Determine the [X, Y] coordinate at the center of the cell enclosing the given text.  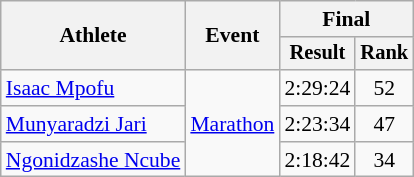
2:29:24 [317, 88]
Final [346, 19]
47 [384, 124]
Event [232, 36]
2:23:34 [317, 124]
Isaac Mpofu [94, 88]
52 [384, 88]
Result [317, 54]
Munyaradzi Jari [94, 124]
Athlete [94, 36]
Marathon [232, 124]
Rank [384, 54]
